Return the (x, y) coordinate for the center point of the cell that contains the specified text.  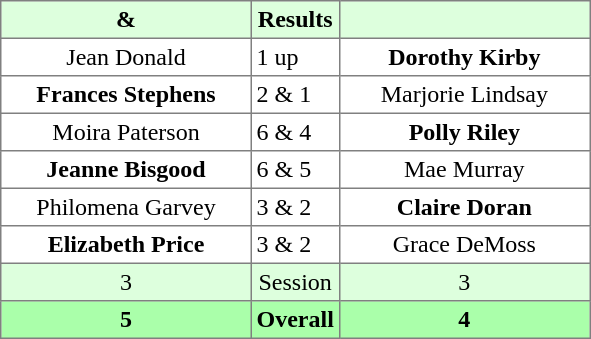
4 (464, 320)
Results (295, 20)
Claire Doran (464, 207)
1 up (295, 57)
Frances Stephens (126, 95)
Grace DeMoss (464, 245)
& (126, 20)
Jean Donald (126, 57)
Polly Riley (464, 132)
Session (295, 282)
Dorothy Kirby (464, 57)
Overall (295, 320)
6 & 4 (295, 132)
Marjorie Lindsay (464, 95)
Jeanne Bisgood (126, 170)
6 & 5 (295, 170)
Mae Murray (464, 170)
2 & 1 (295, 95)
Moira Paterson (126, 132)
Philomena Garvey (126, 207)
Elizabeth Price (126, 245)
5 (126, 320)
